Return (x, y) of the center of cell containing provided text 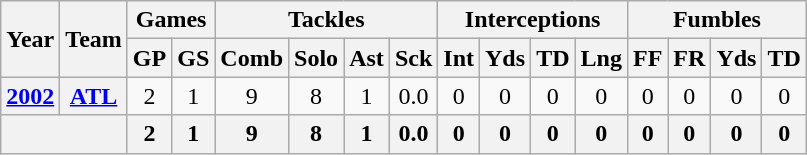
Games (170, 20)
Ast (367, 58)
Tackles (326, 20)
Team (94, 39)
GS (194, 58)
Fumbles (716, 20)
2002 (30, 96)
Sck (413, 58)
FF (647, 58)
Year (30, 39)
FR (690, 58)
Interceptions (533, 20)
Comb (252, 58)
ATL (94, 96)
GP (149, 58)
Solo (316, 58)
Int (459, 58)
Lng (601, 58)
